Capture the cell that displays the provided text and extract its [X, Y] central coordinate. 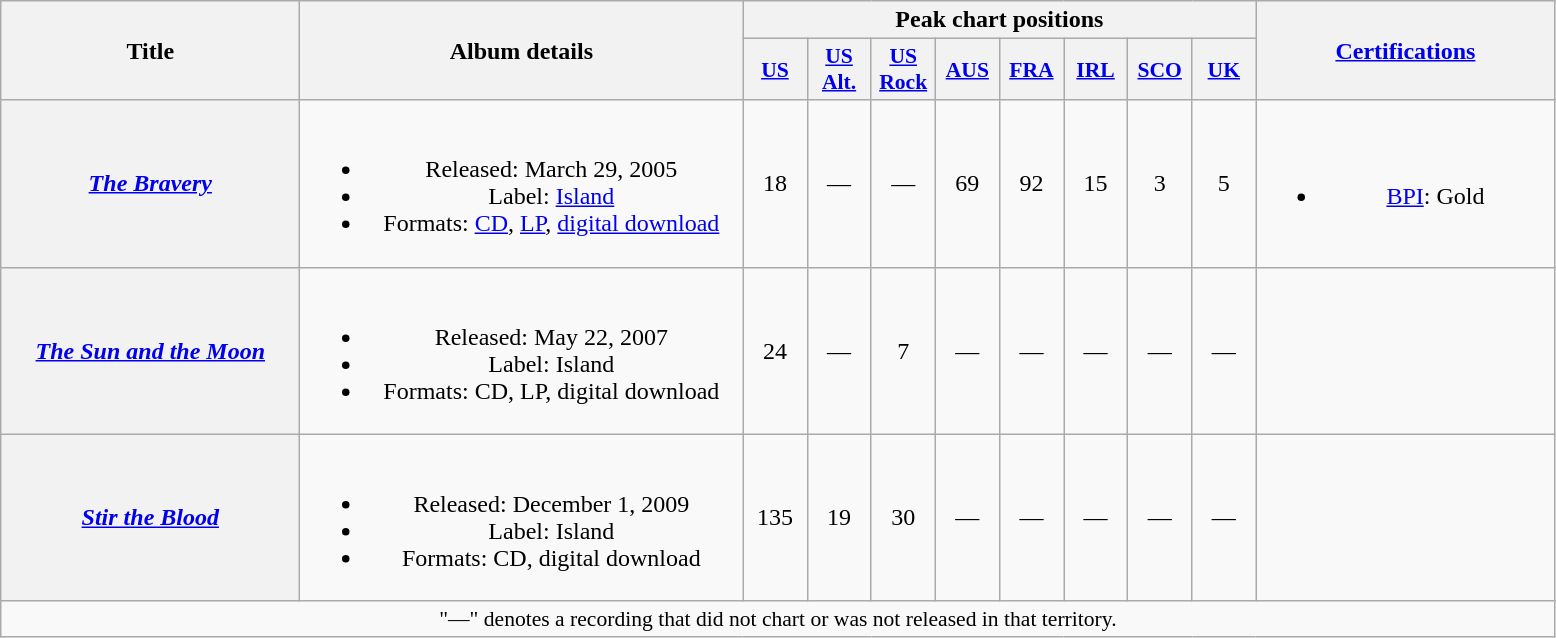
The Bravery [150, 184]
69 [967, 184]
USRock [903, 70]
AUS [967, 70]
24 [775, 350]
SCO [1160, 70]
92 [1031, 184]
15 [1096, 184]
FRA [1031, 70]
Released: December 1, 2009Label: IslandFormats: CD, digital download [522, 518]
Certifications [1406, 50]
UK [1224, 70]
Stir the Blood [150, 518]
USAlt. [839, 70]
BPI: Gold [1406, 184]
19 [839, 518]
135 [775, 518]
Album details [522, 50]
Released: March 29, 2005Label: IslandFormats: CD, LP, digital download [522, 184]
US [775, 70]
3 [1160, 184]
"—" denotes a recording that did not chart or was not released in that territory. [778, 619]
Title [150, 50]
18 [775, 184]
Released: May 22, 2007Label: IslandFormats: CD, LP, digital download [522, 350]
The Sun and the Moon [150, 350]
5 [1224, 184]
7 [903, 350]
Peak chart positions [1000, 20]
IRL [1096, 70]
30 [903, 518]
